From the cell containing the given text, extract its center point as [x, y] coordinate. 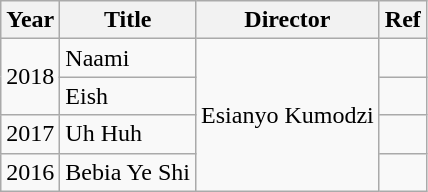
Year [30, 20]
Naami [128, 58]
2016 [30, 172]
Bebia Ye Shi [128, 172]
2017 [30, 134]
Esianyo Kumodzi [288, 115]
Title [128, 20]
Director [288, 20]
2018 [30, 77]
Ref [402, 20]
Eish [128, 96]
Uh Huh [128, 134]
